Detect which cell encompasses the target text, then output its (x, y) center coordinate. 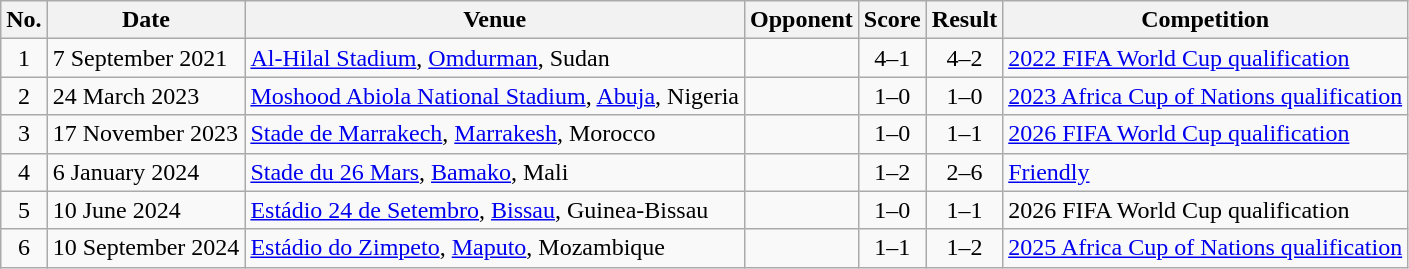
5 (24, 210)
Friendly (1206, 172)
No. (24, 20)
6 (24, 248)
4–1 (892, 58)
Venue (495, 20)
Result (964, 20)
4 (24, 172)
10 September 2024 (146, 248)
2023 Africa Cup of Nations qualification (1206, 96)
4–2 (964, 58)
6 January 2024 (146, 172)
3 (24, 134)
Estádio 24 de Setembro, Bissau, Guinea-Bissau (495, 210)
Estádio do Zimpeto, Maputo, Mozambique (495, 248)
Stade de Marrakech, Marrakesh, Morocco (495, 134)
2–6 (964, 172)
2025 Africa Cup of Nations qualification (1206, 248)
10 June 2024 (146, 210)
1 (24, 58)
Moshood Abiola National Stadium, Abuja, Nigeria (495, 96)
Stade du 26 Mars, Bamako, Mali (495, 172)
Opponent (802, 20)
2022 FIFA World Cup qualification (1206, 58)
7 September 2021 (146, 58)
2 (24, 96)
Competition (1206, 20)
Date (146, 20)
Al-Hilal Stadium, Omdurman, Sudan (495, 58)
Score (892, 20)
24 March 2023 (146, 96)
17 November 2023 (146, 134)
